Extract the (X, Y) coordinate from the center of the cell holding the provided text.  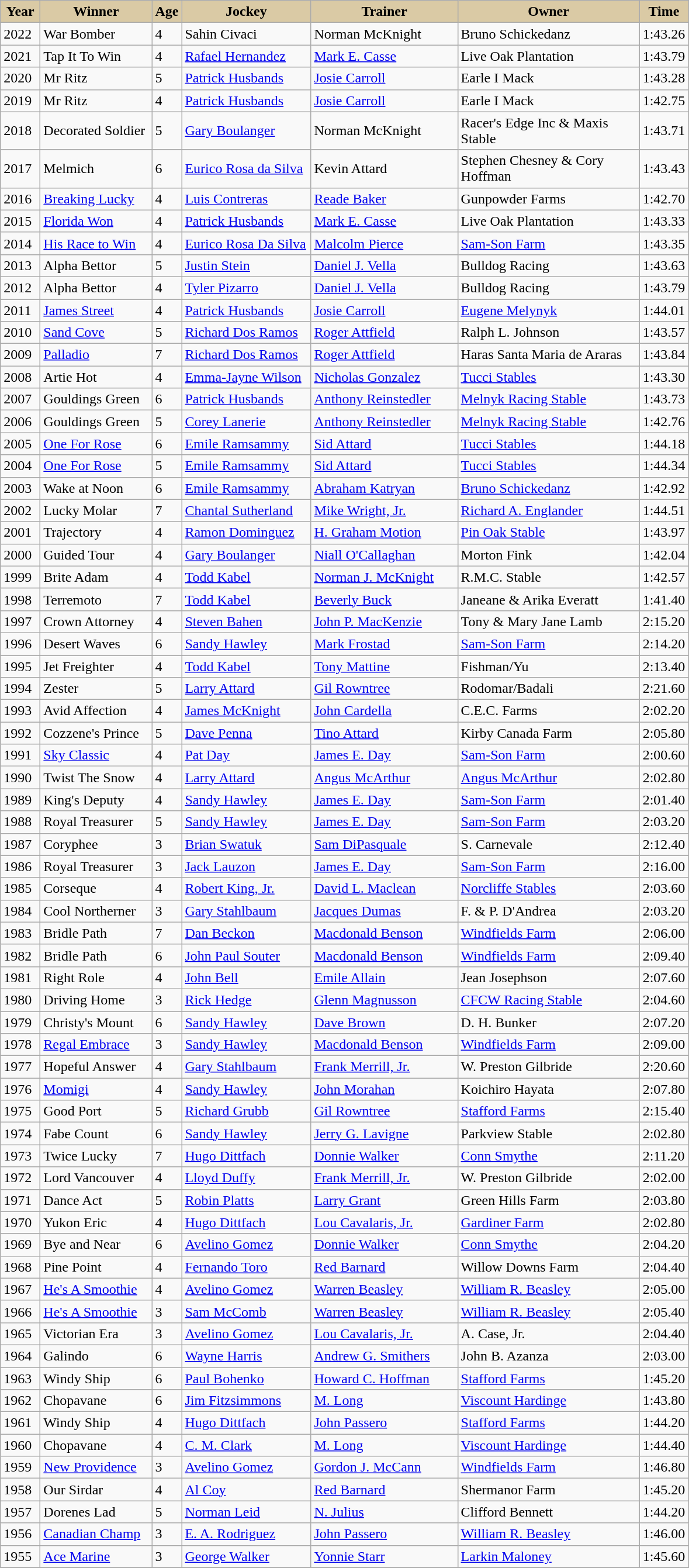
N. Julius (385, 1512)
2:05.80 (664, 733)
E. A. Rodriguez (247, 1534)
Trajectory (96, 533)
CFCW Racing Stable (548, 1000)
1:43.35 (664, 243)
S. Carnevale (548, 844)
2:11.20 (664, 1156)
Mike Wright, Jr. (385, 510)
2012 (20, 288)
Driving Home (96, 1000)
Dorenes Lad (96, 1512)
2:20.60 (664, 1067)
Eurico Rosa da Silva (247, 168)
1986 (20, 866)
A. Case, Jr. (548, 1334)
Sahin Civaci (247, 34)
Fernando Toro (247, 1267)
Kevin Attard (385, 168)
1993 (20, 711)
2:15.40 (664, 1111)
2:15.20 (664, 621)
Jockey (247, 12)
Avid Affection (96, 711)
2009 (20, 355)
Pat Day (247, 755)
Eurico Rosa Da Silva (247, 243)
James McKnight (247, 711)
Clifford Bennett (548, 1512)
Sand Cove (96, 333)
2:04.20 (664, 1245)
1963 (20, 1378)
John Paul Souter (247, 955)
Cool Northerner (96, 911)
1985 (20, 889)
Norman J. McKnight (385, 577)
Cozzene's Prince (96, 733)
2018 (20, 131)
Racer's Edge Inc & Maxis Stable (548, 131)
Paul Bohenko (247, 1378)
Canadian Champ (96, 1534)
1:42.57 (664, 577)
1982 (20, 955)
Yukon Eric (96, 1222)
1:46.80 (664, 1467)
1:41.40 (664, 599)
Bye and Near (96, 1245)
Pine Point (96, 1267)
Tyler Pizarro (247, 288)
1978 (20, 1045)
2:05.00 (664, 1289)
Twice Lucky (96, 1156)
1:43.63 (664, 265)
Jerry G. Lavigne (385, 1134)
1981 (20, 978)
2:03.00 (664, 1356)
Dan Beckon (247, 933)
Robert King, Jr. (247, 889)
Larkin Maloney (548, 1556)
2:02.20 (664, 711)
John Cardella (385, 711)
1:42.75 (664, 101)
1958 (20, 1490)
Nicholas Gonzalez (385, 377)
D. H. Bunker (548, 1023)
1:44.34 (664, 466)
1:46.00 (664, 1534)
2:07.60 (664, 978)
Lord Vancouver (96, 1178)
Corseque (96, 889)
1971 (20, 1200)
Emile Allain (385, 978)
1969 (20, 1245)
1980 (20, 1000)
1996 (20, 644)
Artie Hot (96, 377)
2:06.00 (664, 933)
Palladio (96, 355)
Willow Downs Farm (548, 1267)
Jim Fitzsimmons (247, 1401)
Twist The Snow (96, 778)
2021 (20, 56)
Corey Lanerie (247, 422)
2007 (20, 399)
Emma-Jayne Wilson (247, 377)
2006 (20, 422)
Wake at Noon (96, 488)
Guided Tour (96, 555)
1959 (20, 1467)
Year (20, 12)
Owner (548, 12)
2011 (20, 310)
1988 (20, 822)
John B. Azanza (548, 1356)
2017 (20, 168)
2:04.60 (664, 1000)
2:09.00 (664, 1045)
Rafael Hernandez (247, 56)
1:43.26 (664, 34)
1:42.92 (664, 488)
Tony & Mary Jane Lamb (548, 621)
David L. Maclean (385, 889)
Galindo (96, 1356)
Tap It To Win (96, 56)
1974 (20, 1134)
1:43.84 (664, 355)
1960 (20, 1445)
New Providence (96, 1467)
1:43.30 (664, 377)
F. & P. D'Andrea (548, 911)
His Race to Win (96, 243)
Regal Embrace (96, 1045)
Andrew G. Smithers (385, 1356)
1:44.40 (664, 1445)
Koichiro Hayata (548, 1089)
Luis Contreras (247, 199)
Good Port (96, 1111)
2:13.40 (664, 666)
Green Hills Farm (548, 1200)
Jack Lauzon (247, 866)
2:16.00 (664, 866)
1:43.71 (664, 131)
Lucky Molar (96, 510)
Robin Platts (247, 1200)
Brian Swatuk (247, 844)
2013 (20, 265)
Rick Hedge (247, 1000)
1:44.18 (664, 444)
Dance Act (96, 1200)
Decorated Soldier (96, 131)
Stephen Chesney & Cory Hoffman (548, 168)
1955 (20, 1556)
Lloyd Duffy (247, 1178)
Kirby Canada Farm (548, 733)
Time (664, 12)
2:21.60 (664, 689)
Ace Marine (96, 1556)
Christy's Mount (96, 1023)
1956 (20, 1534)
Jean Josephson (548, 978)
1983 (20, 933)
1:42.70 (664, 199)
1:43.43 (664, 168)
Trainer (385, 12)
Richard A. Englander (548, 510)
2005 (20, 444)
1967 (20, 1289)
2010 (20, 333)
Dave Brown (385, 1023)
2015 (20, 221)
1957 (20, 1512)
Norman Leid (247, 1512)
Norcliffe Stables (548, 889)
James Street (96, 310)
Victorian Era (96, 1334)
2003 (20, 488)
George Walker (247, 1556)
1970 (20, 1222)
1962 (20, 1401)
Richard Grubb (247, 1111)
1990 (20, 778)
2:00.60 (664, 755)
1995 (20, 666)
1998 (20, 599)
R.M.C. Stable (548, 577)
Florida Won (96, 221)
Momigi (96, 1089)
1966 (20, 1311)
Tino Attard (385, 733)
1989 (20, 800)
King's Deputy (96, 800)
Pin Oak Stable (548, 533)
2014 (20, 243)
1992 (20, 733)
1:43.57 (664, 333)
Rodomar/Badali (548, 689)
1:43.80 (664, 1401)
1999 (20, 577)
Brite Adam (96, 577)
1984 (20, 911)
Chantal Sutherland (247, 510)
Janeane & Arika Everatt (548, 599)
2:12.40 (664, 844)
H. Graham Motion (385, 533)
1:43.33 (664, 221)
1964 (20, 1356)
2022 (20, 34)
1:43.73 (664, 399)
Sam DiPasquale (385, 844)
1:42.04 (664, 555)
Hopeful Answer (96, 1067)
2000 (20, 555)
Melmich (96, 168)
Shermanor Farm (548, 1490)
2002 (20, 510)
2:03.80 (664, 1200)
1976 (20, 1089)
Terremoto (96, 599)
1961 (20, 1423)
1997 (20, 621)
Morton Fink (548, 555)
2:02.00 (664, 1178)
Steven Bahen (247, 621)
1965 (20, 1334)
John Morahan (385, 1089)
1:44.51 (664, 510)
1977 (20, 1067)
Age (167, 12)
Gordon J. McCann (385, 1467)
Malcolm Pierce (385, 243)
1975 (20, 1111)
2016 (20, 199)
John Bell (247, 978)
1972 (20, 1178)
Dave Penna (247, 733)
War Bomber (96, 34)
Tony Mattine (385, 666)
2:07.80 (664, 1089)
Parkview Stable (548, 1134)
C.E.C. Farms (548, 711)
Gunpowder Farms (548, 199)
Al Coy (247, 1490)
1987 (20, 844)
1968 (20, 1267)
2001 (20, 533)
2:14.20 (664, 644)
Crown Attorney (96, 621)
Beverly Buck (385, 599)
Winner (96, 12)
1:42.76 (664, 422)
Fabe Count (96, 1134)
2019 (20, 101)
2020 (20, 78)
Zester (96, 689)
Howard C. Hoffman (385, 1378)
Fishman/Yu (548, 666)
Haras Santa Maria de Araras (548, 355)
2:09.40 (664, 955)
1991 (20, 755)
1:43.28 (664, 78)
Breaking Lucky (96, 199)
Ralph L. Johnson (548, 333)
2004 (20, 466)
1973 (20, 1156)
Right Role (96, 978)
2:03.60 (664, 889)
Glenn Magnusson (385, 1000)
Jacques Dumas (385, 911)
Sam McComb (247, 1311)
Gardiner Farm (548, 1222)
2:01.40 (664, 800)
Ramon Dominguez (247, 533)
1:44.01 (664, 310)
Eugene Melynyk (548, 310)
1:43.97 (664, 533)
Reade Baker (385, 199)
Larry Grant (385, 1200)
Yonnie Starr (385, 1556)
Niall O'Callaghan (385, 555)
Mark Frostad (385, 644)
Wayne Harris (247, 1356)
2:07.20 (664, 1023)
Sky Classic (96, 755)
1:45.60 (664, 1556)
C. M. Clark (247, 1445)
1994 (20, 689)
Abraham Katryan (385, 488)
Coryphee (96, 844)
2008 (20, 377)
1979 (20, 1023)
Our Sirdar (96, 1490)
2:05.40 (664, 1311)
Justin Stein (247, 265)
Desert Waves (96, 644)
John P. MacKenzie (385, 621)
Jet Freighter (96, 666)
